Determine the [x, y] coordinate at the center of the cell enclosing the given text.  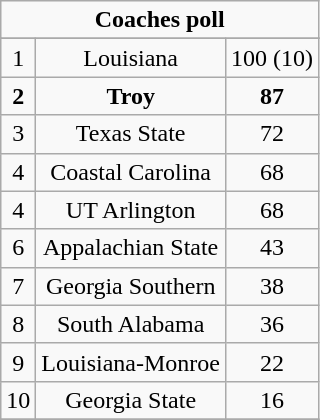
6 [18, 248]
Appalachian State [131, 248]
72 [272, 134]
87 [272, 96]
Coaches poll [160, 20]
Louisiana [131, 58]
Troy [131, 96]
22 [272, 362]
8 [18, 324]
7 [18, 286]
Coastal Carolina [131, 172]
1 [18, 58]
Georgia State [131, 400]
Georgia Southern [131, 286]
16 [272, 400]
100 (10) [272, 58]
South Alabama [131, 324]
Louisiana-Monroe [131, 362]
36 [272, 324]
43 [272, 248]
Texas State [131, 134]
3 [18, 134]
38 [272, 286]
2 [18, 96]
10 [18, 400]
9 [18, 362]
UT Arlington [131, 210]
